Output the (X, Y) coordinate of the center of the cell containing the given text.  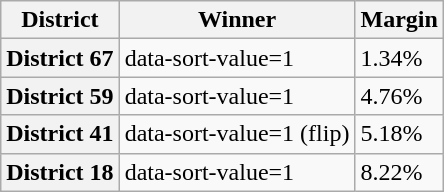
5.18% (399, 134)
data-sort-value=1 (flip) (237, 134)
District 18 (60, 172)
District 41 (60, 134)
District 59 (60, 96)
District 67 (60, 58)
Winner (237, 20)
8.22% (399, 172)
District (60, 20)
1.34% (399, 58)
Margin (399, 20)
4.76% (399, 96)
